Pinpoint the cell where the given text exists, returning its [x, y] midpoint coordinate. 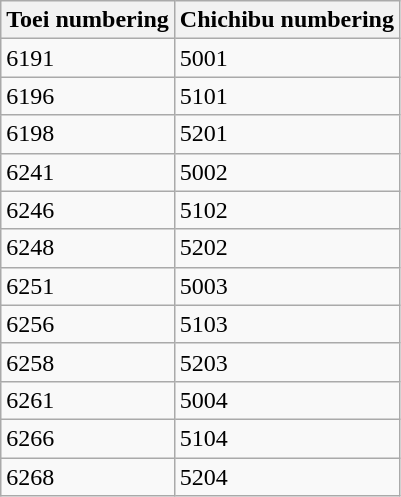
Chichibu numbering [286, 20]
5204 [286, 477]
6258 [88, 362]
5004 [286, 400]
5001 [286, 58]
5104 [286, 438]
6268 [88, 477]
5003 [286, 286]
5102 [286, 210]
5203 [286, 362]
6261 [88, 400]
6191 [88, 58]
6198 [88, 134]
5101 [286, 96]
5201 [286, 134]
6266 [88, 438]
6196 [88, 96]
6248 [88, 248]
6241 [88, 172]
Toei numbering [88, 20]
5202 [286, 248]
5002 [286, 172]
5103 [286, 324]
6246 [88, 210]
6256 [88, 324]
6251 [88, 286]
